For the text-containing cell, return its midpoint in [X, Y] coordinate format. 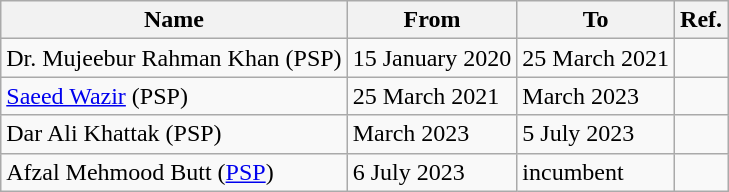
Dar Ali Khattak (PSP) [174, 134]
To [596, 20]
15 January 2020 [432, 58]
Name [174, 20]
From [432, 20]
5 July 2023 [596, 134]
Dr. Mujeebur Rahman Khan (PSP) [174, 58]
Saeed Wazir (PSP) [174, 96]
Afzal Mehmood Butt (PSP) [174, 172]
incumbent [596, 172]
6 July 2023 [432, 172]
Ref. [702, 20]
